Pinpoint the cell where the given text exists, returning its (X, Y) midpoint coordinate. 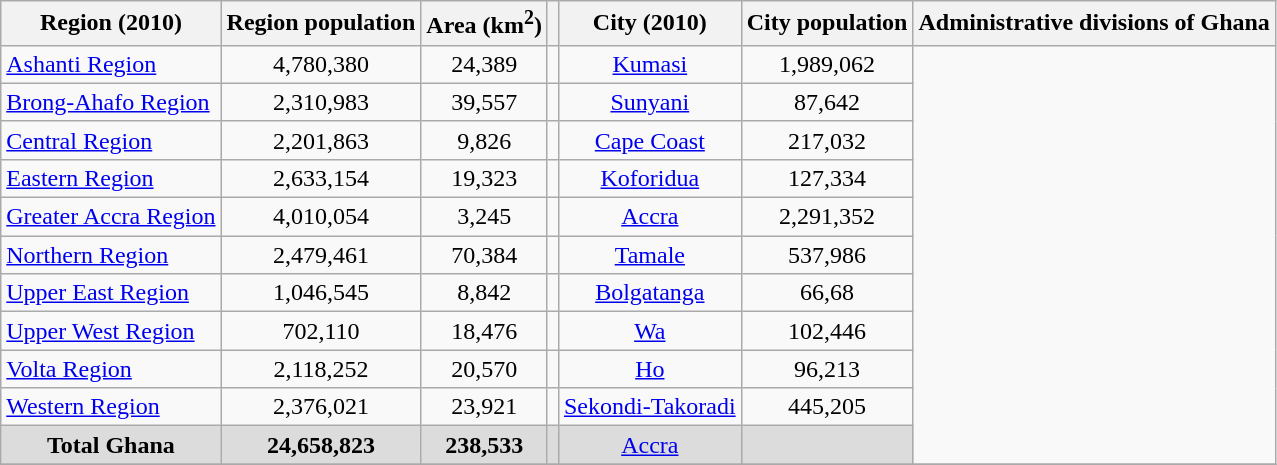
City (2010) (650, 24)
2,118,252 (321, 369)
Kumasi (650, 64)
Bolgatanga (650, 293)
Ho (650, 369)
217,032 (827, 140)
Administrative divisions of Ghana (1094, 24)
66,68 (827, 293)
2,376,021 (321, 407)
102,446 (827, 331)
Sunyani (650, 102)
238,533 (484, 445)
Koforidua (650, 178)
Ashanti Region (111, 64)
2,291,352 (827, 217)
City population (827, 24)
3,245 (484, 217)
127,334 (827, 178)
Brong-Ahafo Region (111, 102)
Upper East Region (111, 293)
2,479,461 (321, 255)
Northern Region (111, 255)
Eastern Region (111, 178)
Region (2010) (111, 24)
2,633,154 (321, 178)
4,010,054 (321, 217)
24,389 (484, 64)
702,110 (321, 331)
Wa (650, 331)
Cape Coast (650, 140)
96,213 (827, 369)
Area (km2) (484, 24)
1,989,062 (827, 64)
445,205 (827, 407)
19,323 (484, 178)
9,826 (484, 140)
Region population (321, 24)
39,557 (484, 102)
70,384 (484, 255)
2,201,863 (321, 140)
24,658,823 (321, 445)
537,986 (827, 255)
4,780,380 (321, 64)
Sekondi-Takoradi (650, 407)
23,921 (484, 407)
Greater Accra Region (111, 217)
1,046,545 (321, 293)
18,476 (484, 331)
Central Region (111, 140)
8,842 (484, 293)
Western Region (111, 407)
Tamale (650, 255)
20,570 (484, 369)
Upper West Region (111, 331)
87,642 (827, 102)
2,310,983 (321, 102)
Total Ghana (111, 445)
Volta Region (111, 369)
